From the cell containing the given text, extract its center point as (x, y) coordinate. 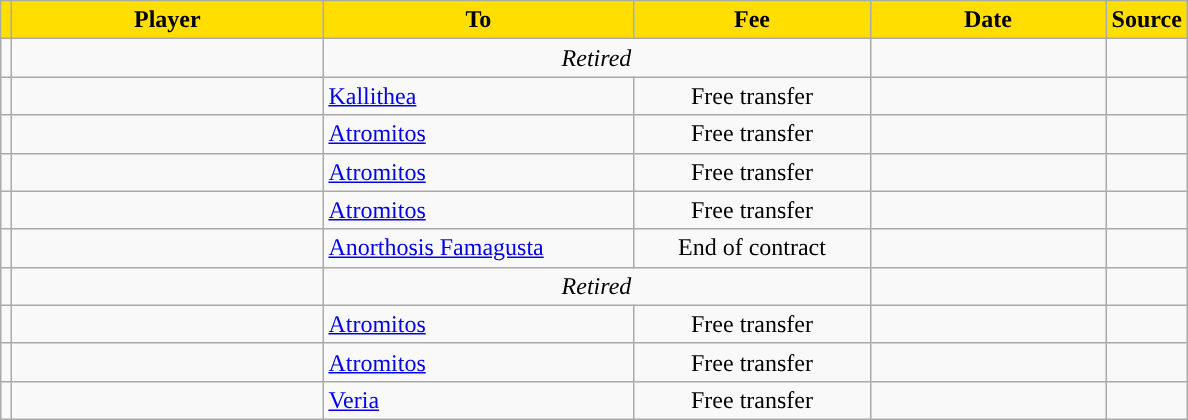
Kallithea (478, 96)
Source (1146, 20)
End of contract (752, 248)
Veria (478, 400)
Player (168, 20)
Fee (752, 20)
Anorthosis Famagusta (478, 248)
To (478, 20)
Date (988, 20)
